Return [X, Y] of the center of cell containing provided text 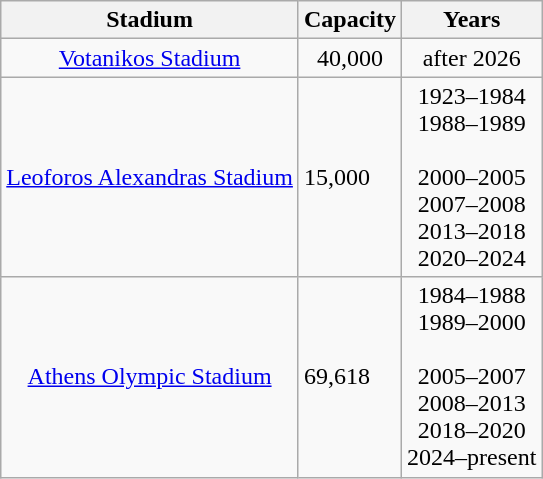
1923–19841988–19892000–20052007–20082013–20182020–2024 [471, 177]
after 2026 [471, 58]
Athens Olympic Stadium [150, 377]
1984–19881989–20002005–20072008–20132018–20202024–present [471, 377]
40,000 [350, 58]
Capacity [350, 20]
Years [471, 20]
15,000 [350, 177]
Leoforos Alexandras Stadium [150, 177]
Stadium [150, 20]
Votanikos Stadium [150, 58]
69,618 [350, 377]
